Detect which cell encompasses the target text, then output its (x, y) center coordinate. 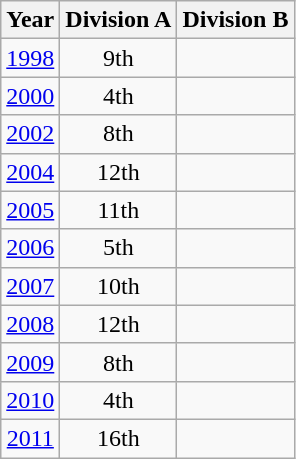
1998 (30, 58)
2006 (30, 248)
2004 (30, 172)
11th (118, 210)
Division A (118, 20)
9th (118, 58)
2008 (30, 324)
2005 (30, 210)
2011 (30, 438)
2002 (30, 134)
10th (118, 286)
2010 (30, 400)
2009 (30, 362)
16th (118, 438)
2000 (30, 96)
Year (30, 20)
5th (118, 248)
Division B (236, 20)
2007 (30, 286)
